For the text-containing cell, return its midpoint in (X, Y) coordinate format. 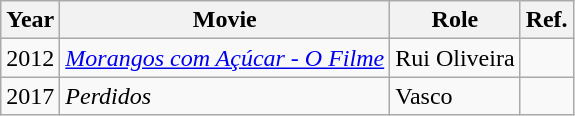
2017 (30, 96)
Movie (225, 20)
Role (455, 20)
Perdidos (225, 96)
Year (30, 20)
Ref. (546, 20)
Rui Oliveira (455, 58)
Vasco (455, 96)
2012 (30, 58)
Morangos com Açúcar - O Filme (225, 58)
